Extract the [x, y] coordinate from the center of the cell holding the provided text.  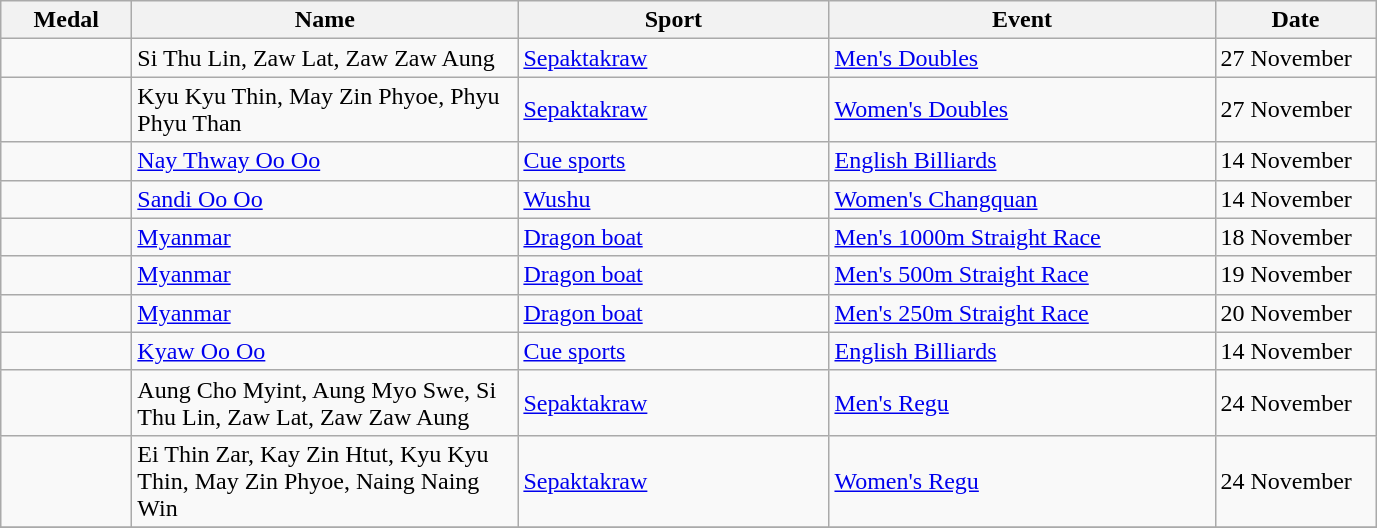
19 November [1296, 275]
Kyaw Oo Oo [325, 351]
Women's Changquan [1022, 199]
Women's Doubles [1022, 110]
18 November [1296, 237]
Si Thu Lin, Zaw Lat, Zaw Zaw Aung [325, 58]
20 November [1296, 313]
Men's Regu [1022, 402]
Kyu Kyu Thin, May Zin Phyoe, Phyu Phyu Than [325, 110]
Wushu [674, 199]
Aung Cho Myint, Aung Myo Swe, Si Thu Lin, Zaw Lat, Zaw Zaw Aung [325, 402]
Men's 1000m Straight Race [1022, 237]
Event [1022, 20]
Men's Doubles [1022, 58]
Date [1296, 20]
Name [325, 20]
Women's Regu [1022, 481]
Ei Thin Zar, Kay Zin Htut, Kyu Kyu Thin, May Zin Phyoe, Naing Naing Win [325, 481]
Sandi Oo Oo [325, 199]
Men's 250m Straight Race [1022, 313]
Medal [66, 20]
Sport [674, 20]
Nay Thway Oo Oo [325, 161]
Men's 500m Straight Race [1022, 275]
